Return the [X, Y] coordinate for the center point of the cell that contains the specified text.  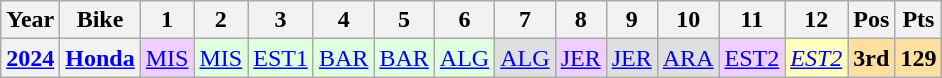
1 [167, 20]
3rd [872, 58]
2024 [30, 58]
Honda [100, 58]
8 [580, 20]
Bike [100, 20]
Year [30, 20]
129 [918, 58]
9 [632, 20]
7 [525, 20]
6 [464, 20]
4 [343, 20]
Pos [872, 20]
11 [752, 20]
5 [404, 20]
2 [221, 20]
10 [688, 20]
EST1 [281, 58]
Pts [918, 20]
3 [281, 20]
ARA [688, 58]
12 [816, 20]
